Output the [X, Y] coordinate of the center of the cell containing the given text.  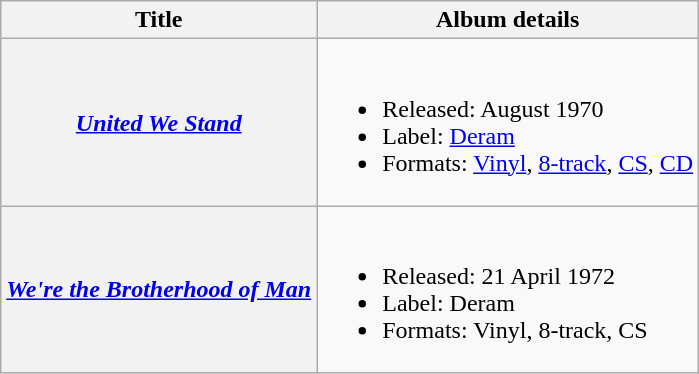
Released: 21 April 1972Label: DeramFormats: Vinyl, 8-track, CS [508, 290]
Album details [508, 20]
Title [159, 20]
United We Stand [159, 122]
We're the Brotherhood of Man [159, 290]
Released: August 1970Label: DeramFormats: Vinyl, 8-track, CS, CD [508, 122]
